Pinpoint the cell where the given text exists, returning its (X, Y) midpoint coordinate. 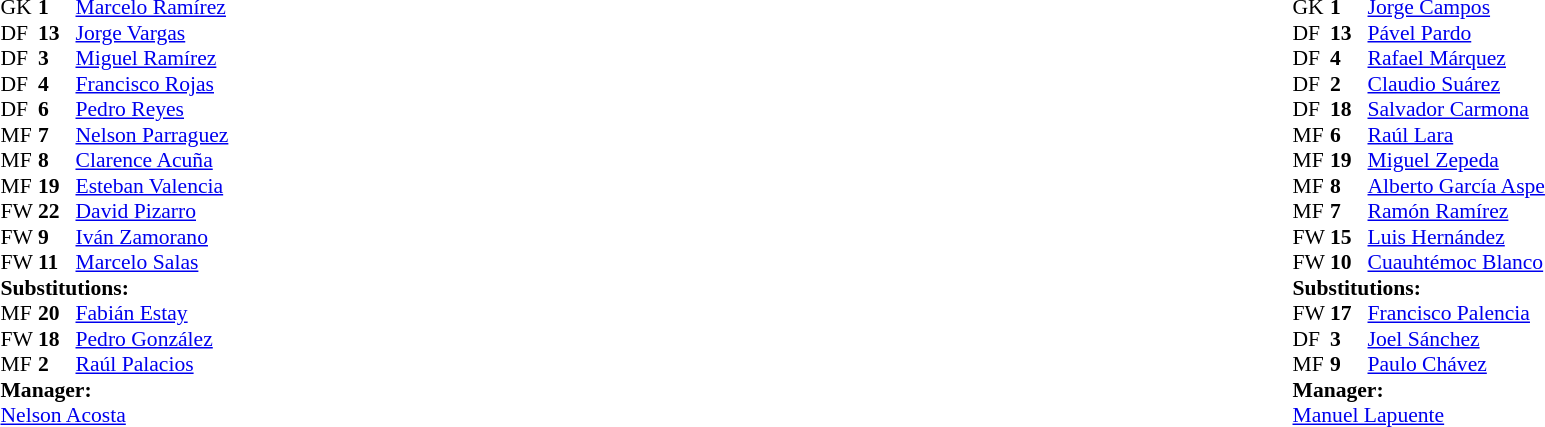
Claudio Suárez (1456, 84)
Pável Pardo (1456, 33)
Miguel Ramírez (152, 59)
Esteban Valencia (152, 186)
Paulo Chávez (1456, 365)
Iván Zamorano (152, 237)
Salvador Carmona (1456, 109)
Marcelo Salas (152, 263)
Nelson Parraguez (152, 135)
11 (57, 263)
22 (57, 211)
Luis Hernández (1456, 237)
Raúl Palacios (152, 365)
Raúl Lara (1456, 135)
Clarence Acuña (152, 161)
10 (1349, 263)
Francisco Palencia (1456, 313)
Miguel Zepeda (1456, 161)
Alberto García Aspe (1456, 186)
20 (57, 313)
15 (1349, 237)
Fabián Estay (152, 313)
David Pizarro (152, 211)
Rafael Márquez (1456, 59)
Francisco Rojas (152, 84)
Joel Sánchez (1456, 339)
Jorge Vargas (152, 33)
Pedro González (152, 339)
17 (1349, 313)
Pedro Reyes (152, 109)
Ramón Ramírez (1456, 211)
Cuauhtémoc Blanco (1456, 263)
